Find where the given text appears and provide that cell's center as [x, y] coordinate. 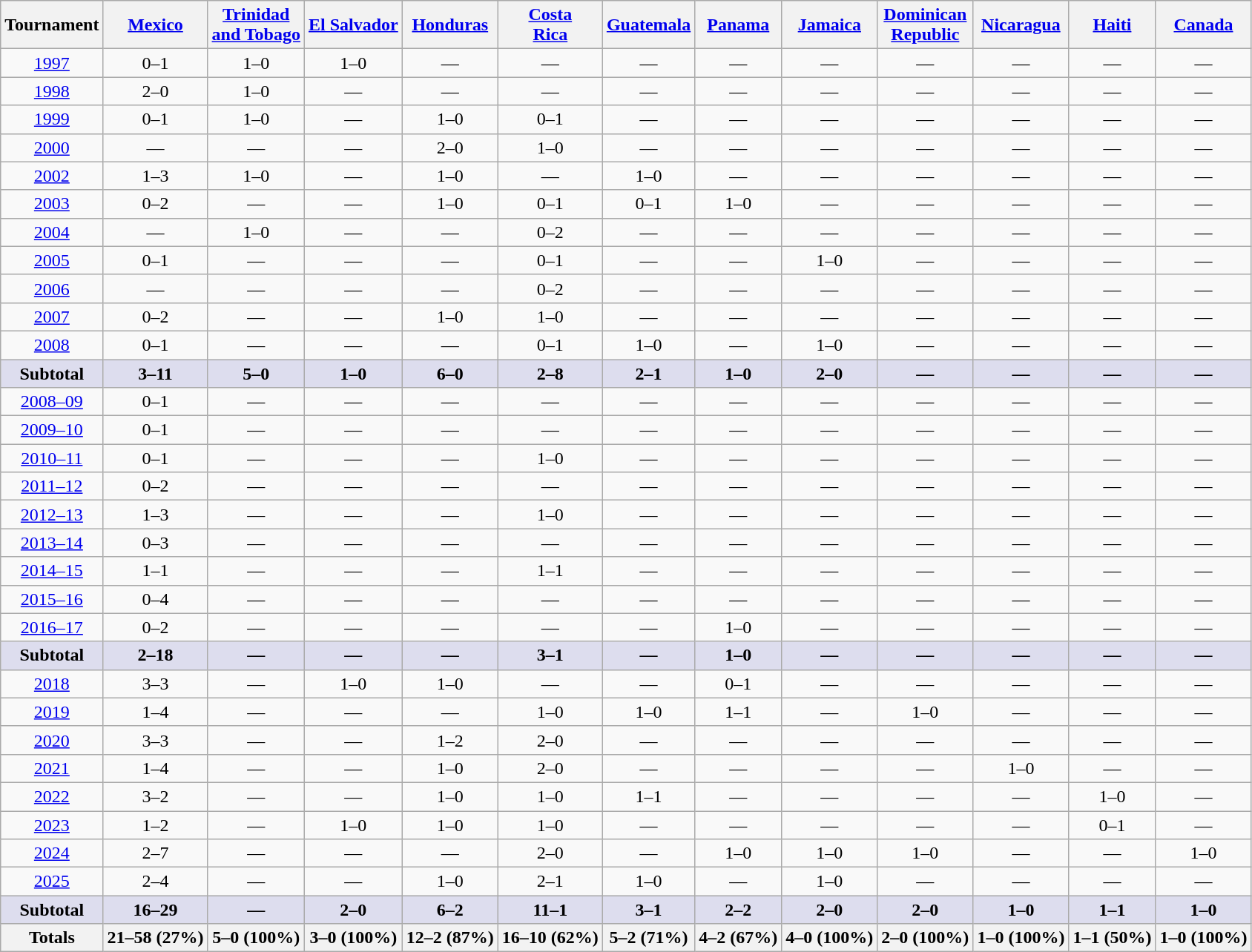
5–0 [256, 373]
Trinidadand Tobago [256, 25]
2009–10 [52, 430]
Totals [52, 938]
1–1 (50%) [1113, 938]
6–2 [449, 910]
2–7 [156, 853]
2015–16 [52, 599]
2020 [52, 740]
2003 [52, 204]
11–1 [550, 910]
2005 [52, 260]
2018 [52, 684]
Canada [1203, 25]
2023 [52, 825]
1998 [52, 91]
16–29 [156, 910]
2–2 [739, 910]
2013–14 [52, 543]
2025 [52, 882]
2012–13 [52, 515]
1997 [52, 63]
2–8 [550, 373]
5–2 (71%) [648, 938]
4–0 (100%) [829, 938]
Panama [739, 25]
Haiti [1113, 25]
2008 [52, 345]
2–4 [156, 882]
Guatemala [648, 25]
2016–17 [52, 627]
1999 [52, 119]
2024 [52, 853]
2006 [52, 288]
El Salvador [353, 25]
Nicaragua [1021, 25]
16–10 (62%) [550, 938]
2–18 [156, 655]
2011–12 [52, 486]
2010–11 [52, 458]
2008–09 [52, 402]
3–2 [156, 796]
6–0 [449, 373]
2007 [52, 317]
Tournament [52, 25]
0–3 [156, 543]
12–2 (87%) [449, 938]
2000 [52, 148]
2–0 (100%) [926, 938]
Jamaica [829, 25]
2002 [52, 176]
Mexico [156, 25]
4–2 (67%) [739, 938]
21–58 (27%) [156, 938]
2022 [52, 796]
3–11 [156, 373]
2021 [52, 768]
Costa Rica [550, 25]
2019 [52, 712]
Dominican Republic [926, 25]
2014–15 [52, 571]
Honduras [449, 25]
3–0 (100%) [353, 938]
0–4 [156, 599]
5–0 (100%) [256, 938]
2004 [52, 232]
